Pinpoint the cell where the given text exists, returning its [X, Y] midpoint coordinate. 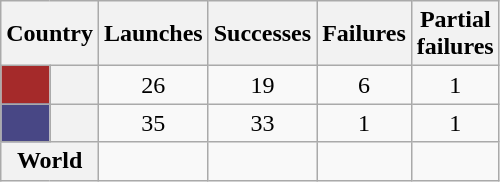
Failures [364, 34]
World [50, 161]
26 [153, 85]
Country [50, 34]
Partialfailures [455, 34]
6 [364, 85]
35 [153, 123]
Launches [153, 34]
19 [262, 85]
33 [262, 123]
Successes [262, 34]
